For the text-containing cell, return its midpoint in (X, Y) coordinate format. 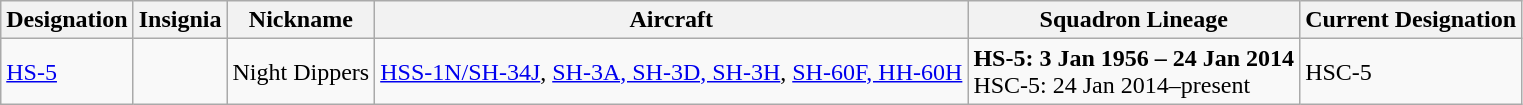
HSS-1N/SH-34J, SH-3A, SH-3D, SH-3H, SH-60F, HH-60H (672, 72)
Designation (67, 20)
Nickname (301, 20)
HSC-5 (1411, 72)
Squadron Lineage (1134, 20)
HS-5 (67, 72)
Insignia (180, 20)
HS-5: 3 Jan 1956 – 24 Jan 2014HSC-5: 24 Jan 2014–present (1134, 72)
Night Dippers (301, 72)
Aircraft (672, 20)
Current Designation (1411, 20)
